From the cell containing the given text, extract its center point as [x, y] coordinate. 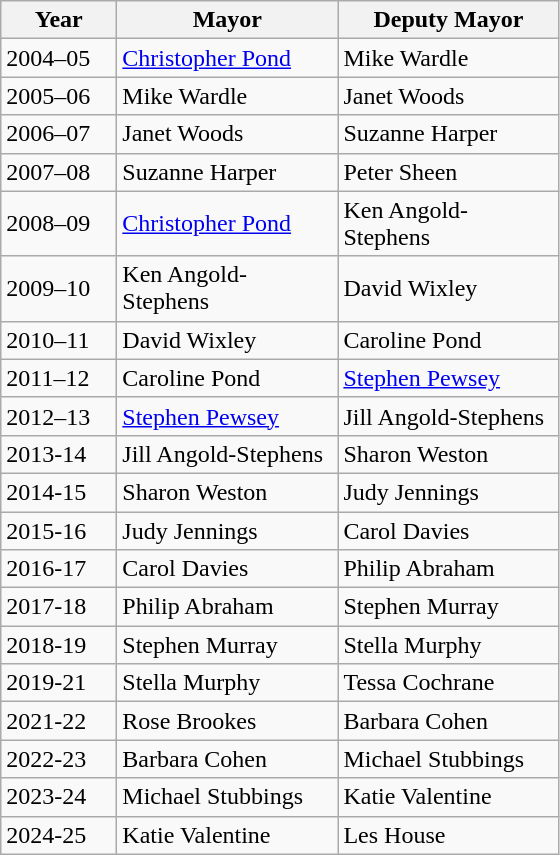
2014-15 [59, 492]
2007–08 [59, 172]
2015-16 [59, 531]
Deputy Mayor [448, 20]
Year [59, 20]
2011–12 [59, 378]
2012–13 [59, 416]
2023-24 [59, 797]
2021-22 [59, 721]
2004–05 [59, 58]
Rose Brookes [228, 721]
2008–09 [59, 224]
2009–10 [59, 288]
2005–06 [59, 96]
2006–07 [59, 134]
Peter Sheen [448, 172]
2024-25 [59, 835]
Tessa Cochrane [448, 683]
2010–11 [59, 340]
2017-18 [59, 607]
2019-21 [59, 683]
2016-17 [59, 569]
Les House [448, 835]
2022-23 [59, 759]
2018-19 [59, 645]
Mayor [228, 20]
2013-14 [59, 454]
